Scan for the cell matching the given text and deliver its (x, y) coordinate at center. 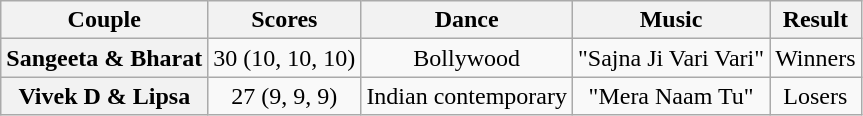
Sangeeta & Bharat (104, 58)
Couple (104, 20)
"Mera Naam Tu" (672, 96)
Dance (467, 20)
Indian contemporary (467, 96)
Music (672, 20)
Bollywood (467, 58)
Losers (816, 96)
Scores (284, 20)
Result (816, 20)
27 (9, 9, 9) (284, 96)
30 (10, 10, 10) (284, 58)
Vivek D & Lipsa (104, 96)
"Sajna Ji Vari Vari" (672, 58)
Winners (816, 58)
